Provide the [x, y] coordinate of the cell's center where the given text is located.  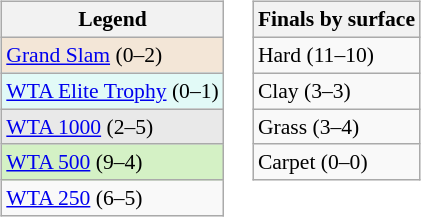
WTA Elite Trophy (0–1) [112, 91]
Hard (11–10) [336, 55]
Grass (3–4) [336, 127]
Carpet (0–0) [336, 162]
Clay (3–3) [336, 91]
Finals by surface [336, 20]
Legend [112, 20]
WTA 1000 (2–5) [112, 127]
WTA 250 (6–5) [112, 198]
Grand Slam (0–2) [112, 55]
WTA 500 (9–4) [112, 162]
